Return [X, Y] of the center of cell containing provided text 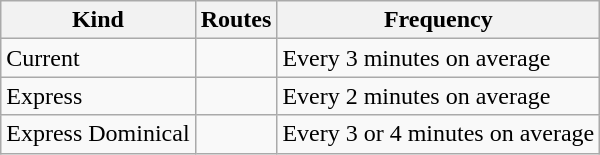
Every 3 minutes on average [438, 58]
Express Dominical [98, 134]
Kind [98, 20]
Every 2 minutes on average [438, 96]
Every 3 or 4 minutes on average [438, 134]
Frequency [438, 20]
Routes [236, 20]
Express [98, 96]
Current [98, 58]
